Locate the cell with the specified text and output its (x, y) center coordinate. 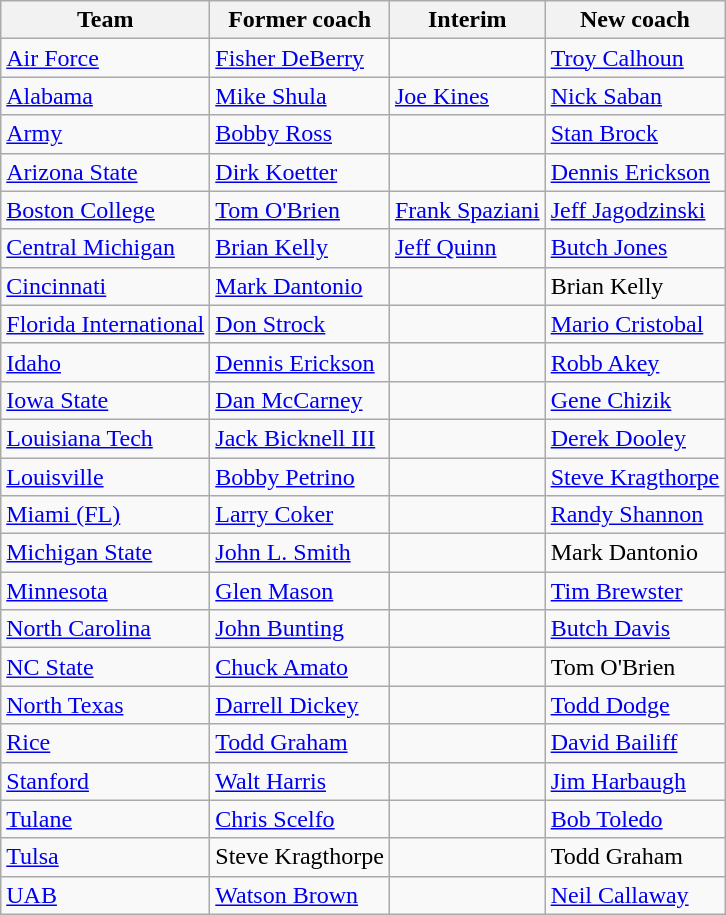
Iowa State (106, 400)
UAB (106, 895)
Idaho (106, 362)
Don Strock (300, 324)
Butch Jones (635, 248)
Derek Dooley (635, 438)
Rice (106, 743)
North Texas (106, 705)
Gene Chizik (635, 400)
Jeff Jagodzinski (635, 210)
Glen Mason (300, 591)
Frank Spaziani (467, 210)
NC State (106, 667)
Randy Shannon (635, 515)
David Bailiff (635, 743)
Stan Brock (635, 134)
Florida International (106, 324)
Chuck Amato (300, 667)
Former coach (300, 20)
Air Force (106, 58)
Mario Cristobal (635, 324)
John L. Smith (300, 553)
Larry Coker (300, 515)
Bobby Petrino (300, 477)
Central Michigan (106, 248)
Dan McCarney (300, 400)
Miami (FL) (106, 515)
Dirk Koetter (300, 172)
Robb Akey (635, 362)
Louisville (106, 477)
Joe Kines (467, 96)
Todd Dodge (635, 705)
Jim Harbaugh (635, 781)
Boston College (106, 210)
Jack Bicknell III (300, 438)
Minnesota (106, 591)
New coach (635, 20)
Cincinnati (106, 286)
Chris Scelfo (300, 819)
Interim (467, 20)
Darrell Dickey (300, 705)
Troy Calhoun (635, 58)
Michigan State (106, 553)
Watson Brown (300, 895)
Stanford (106, 781)
Bobby Ross (300, 134)
Jeff Quinn (467, 248)
Arizona State (106, 172)
Fisher DeBerry (300, 58)
Tulsa (106, 857)
Neil Callaway (635, 895)
John Bunting (300, 629)
Nick Saban (635, 96)
Walt Harris (300, 781)
Mike Shula (300, 96)
Tulane (106, 819)
North Carolina (106, 629)
Army (106, 134)
Bob Toledo (635, 819)
Alabama (106, 96)
Team (106, 20)
Louisiana Tech (106, 438)
Butch Davis (635, 629)
Tim Brewster (635, 591)
